Search for the cell housing the specified text and yield its (x, y) center coordinate. 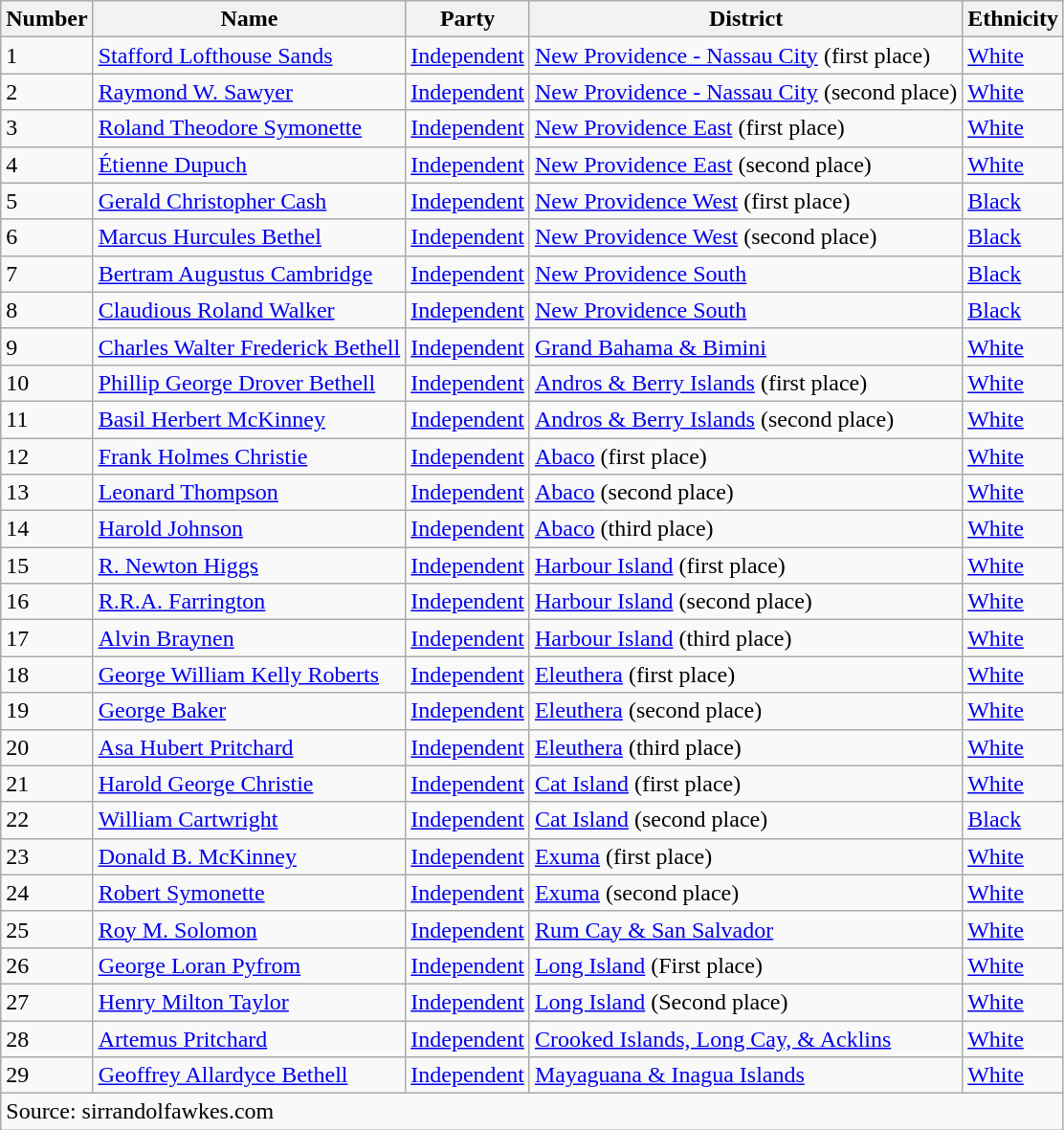
Harbour Island (second place) (745, 602)
13 (47, 493)
19 (47, 711)
Claudious Roland Walker (249, 310)
23 (47, 856)
R.R.A. Farrington (249, 602)
Donald B. McKinney (249, 856)
Robert Symonette (249, 893)
R. Newton Higgs (249, 565)
New Providence East (first place) (745, 128)
New Providence West (second place) (745, 237)
Artemus Pritchard (249, 1038)
18 (47, 675)
Geoffrey Allardyce Bethell (249, 1075)
Henry Milton Taylor (249, 1002)
Cat Island (first place) (745, 784)
Name (249, 19)
Source: sirrandolfawkes.com (532, 1112)
1 (47, 55)
Exuma (second place) (745, 893)
Party (468, 19)
Crooked Islands, Long Cay, & Acklins (745, 1038)
2 (47, 92)
Eleuthera (second place) (745, 711)
Eleuthera (first place) (745, 675)
10 (47, 383)
Harold George Christie (249, 784)
12 (47, 456)
Étienne Dupuch (249, 165)
George William Kelly Roberts (249, 675)
Cat Island (second place) (745, 820)
Number (47, 19)
New Providence - Nassau City (second place) (745, 92)
22 (47, 820)
Alvin Braynen (249, 638)
17 (47, 638)
Stafford Lofthouse Sands (249, 55)
15 (47, 565)
Harold Johnson (249, 529)
Abaco (third place) (745, 529)
George Loran Pyfrom (249, 965)
20 (47, 747)
Phillip George Drover Bethell (249, 383)
8 (47, 310)
Abaco (first place) (745, 456)
25 (47, 929)
Eleuthera (third place) (745, 747)
Ethnicity (1013, 19)
New Providence West (first place) (745, 201)
21 (47, 784)
4 (47, 165)
11 (47, 419)
George Baker (249, 711)
28 (47, 1038)
Asa Hubert Pritchard (249, 747)
Basil Herbert McKinney (249, 419)
29 (47, 1075)
9 (47, 346)
24 (47, 893)
District (745, 19)
Marcus Hurcules Bethel (249, 237)
3 (47, 128)
Rum Cay & San Salvador (745, 929)
Mayaguana & Inagua Islands (745, 1075)
Roy M. Solomon (249, 929)
New Providence East (second place) (745, 165)
Andros & Berry Islands (first place) (745, 383)
Harbour Island (third place) (745, 638)
Frank Holmes Christie (249, 456)
Abaco (second place) (745, 493)
Gerald Christopher Cash (249, 201)
Exuma (first place) (745, 856)
7 (47, 274)
Bertram Augustus Cambridge (249, 274)
Harbour Island (first place) (745, 565)
26 (47, 965)
27 (47, 1002)
New Providence - Nassau City (first place) (745, 55)
Long Island (Second place) (745, 1002)
Roland Theodore Symonette (249, 128)
Andros & Berry Islands (second place) (745, 419)
14 (47, 529)
Raymond W. Sawyer (249, 92)
Long Island (First place) (745, 965)
16 (47, 602)
Charles Walter Frederick Bethell (249, 346)
6 (47, 237)
Leonard Thompson (249, 493)
Grand Bahama & Bimini (745, 346)
5 (47, 201)
William Cartwright (249, 820)
